Return the (x, y) coordinate for the center point of the cell that contains the specified text.  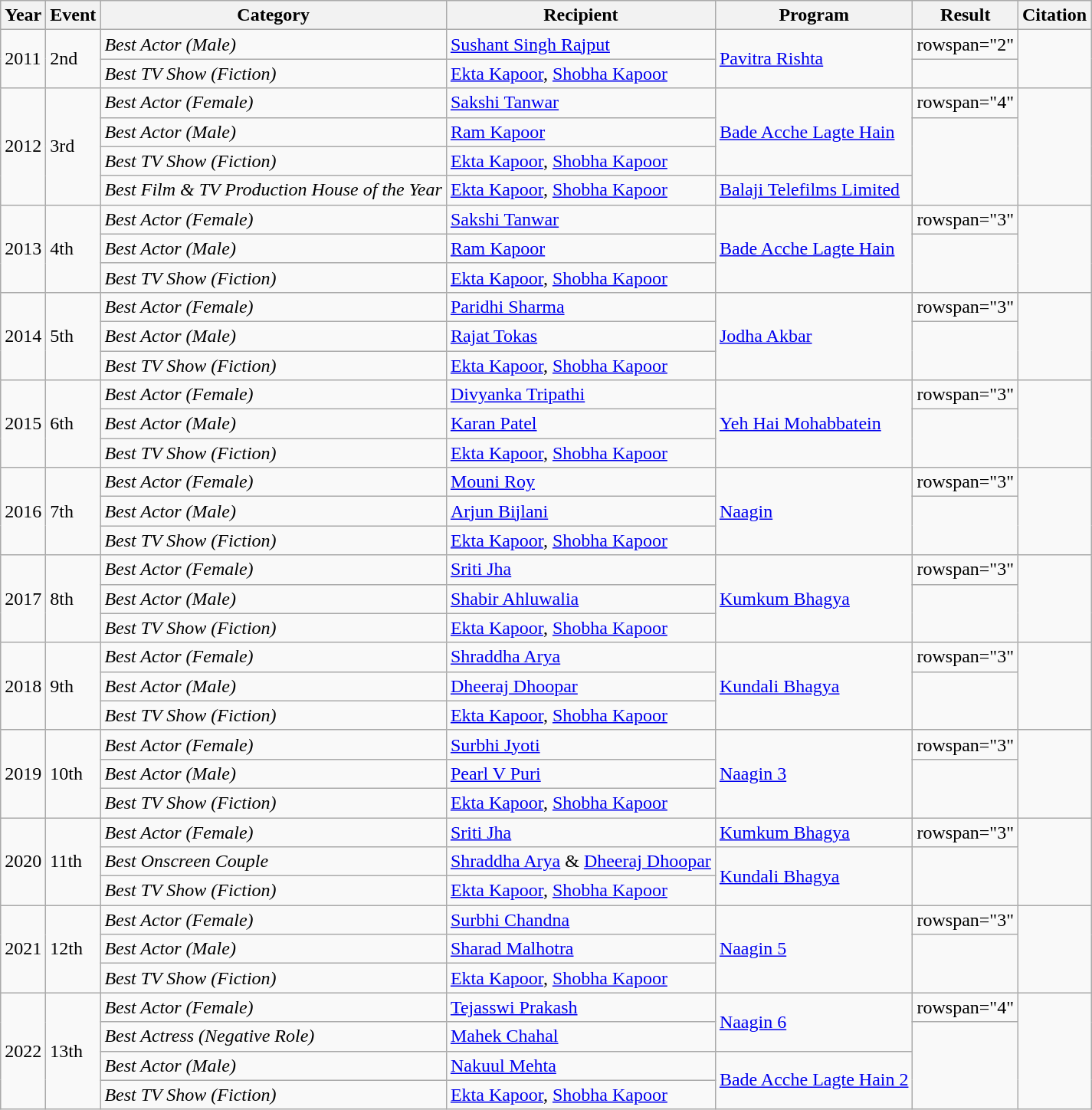
Arjun Bijlani (581, 511)
Mahek Chahal (581, 1036)
Divyanka Tripathi (581, 395)
2016 (23, 511)
2021 (23, 949)
Best Film & TV Production House of the Year (274, 190)
Yeh Hai Mohabbatein (814, 424)
rowspan="2" (966, 44)
13th (74, 1051)
2nd (74, 59)
Dheeraj Dhoopar (581, 686)
Shabir Ahluwalia (581, 599)
Jodha Akbar (814, 336)
Surbhi Chandna (581, 920)
2020 (23, 861)
Best Onscreen Couple (274, 862)
Pavitra Rishta (814, 59)
Paridhi Sharma (581, 307)
Rajat Tokas (581, 336)
5th (74, 336)
6th (74, 424)
Naagin (814, 511)
Result (966, 15)
Citation (1054, 15)
2011 (23, 59)
Sharad Malhotra (581, 949)
12th (74, 949)
7th (74, 511)
2013 (23, 248)
Naagin 5 (814, 949)
Pearl V Puri (581, 773)
Event (74, 15)
9th (74, 686)
Shraddha Arya & Dheeraj Dhoopar (581, 862)
Surbhi Jyoti (581, 744)
8th (74, 599)
2018 (23, 686)
Balaji Telefilms Limited (814, 190)
Recipient (581, 15)
Program (814, 15)
Year (23, 15)
Karan Patel (581, 424)
Category (274, 15)
2014 (23, 336)
Mouni Roy (581, 482)
10th (74, 773)
2017 (23, 599)
Nakuul Mehta (581, 1066)
Tejasswi Prakash (581, 1007)
2019 (23, 773)
Naagin 3 (814, 773)
2015 (23, 424)
11th (74, 861)
Bade Acche Lagte Hain 2 (814, 1080)
Sushant Singh Rajput (581, 44)
2012 (23, 146)
Naagin 6 (814, 1022)
2022 (23, 1051)
3rd (74, 146)
4th (74, 248)
Shraddha Arya (581, 657)
Best Actress (Negative Role) (274, 1036)
